Return the (X, Y) coordinate for the center point of the cell that contains the specified text.  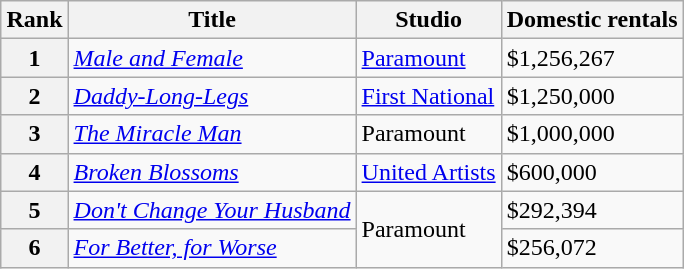
$1,000,000 (592, 134)
$600,000 (592, 172)
Male and Female (212, 58)
6 (34, 248)
First National (428, 96)
1 (34, 58)
United Artists (428, 172)
5 (34, 210)
The Miracle Man (212, 134)
2 (34, 96)
Title (212, 20)
Don't Change Your Husband (212, 210)
4 (34, 172)
$292,394 (592, 210)
3 (34, 134)
Domestic rentals (592, 20)
For Better, for Worse (212, 248)
Broken Blossoms (212, 172)
Studio (428, 20)
Daddy-Long-Legs (212, 96)
$1,250,000 (592, 96)
$256,072 (592, 248)
Rank (34, 20)
$1,256,267 (592, 58)
